Output the (X, Y) coordinate of the center of the cell containing the given text.  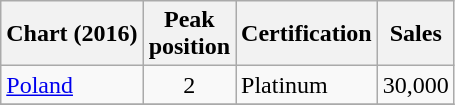
30,000 (416, 85)
Certification (307, 34)
Poland (72, 85)
Platinum (307, 85)
Chart (2016) (72, 34)
2 (189, 85)
Sales (416, 34)
Peakposition (189, 34)
